Determine the (x, y) coordinate at the center of the cell enclosing the given text.  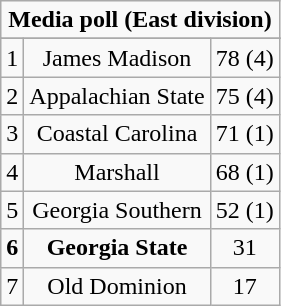
Coastal Carolina (117, 134)
68 (1) (244, 172)
31 (244, 248)
6 (12, 248)
71 (1) (244, 134)
Georgia State (117, 248)
52 (1) (244, 210)
78 (4) (244, 58)
James Madison (117, 58)
4 (12, 172)
1 (12, 58)
Georgia Southern (117, 210)
Old Dominion (117, 286)
7 (12, 286)
17 (244, 286)
2 (12, 96)
Appalachian State (117, 96)
5 (12, 210)
3 (12, 134)
75 (4) (244, 96)
Marshall (117, 172)
Media poll (East division) (140, 20)
